Return the (X, Y) coordinate for the center point of the cell that contains the specified text.  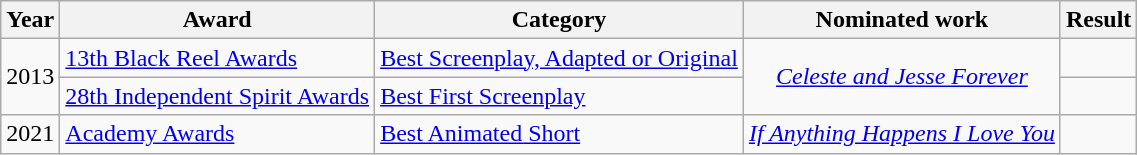
Best First Screenplay (560, 96)
Celeste and Jesse Forever (902, 77)
If Anything Happens I Love You (902, 134)
Nominated work (902, 20)
Best Screenplay, Adapted or Original (560, 58)
Academy Awards (218, 134)
13th Black Reel Awards (218, 58)
28th Independent Spirit Awards (218, 96)
Award (218, 20)
2021 (30, 134)
2013 (30, 77)
Year (30, 20)
Category (560, 20)
Result (1098, 20)
Best Animated Short (560, 134)
